Output the [x, y] coordinate of the center of the cell containing the given text.  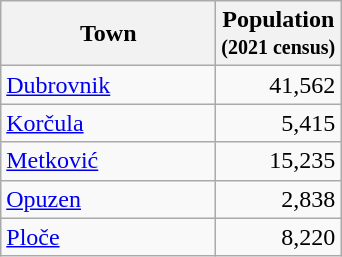
Town [108, 34]
Metković [108, 161]
Korčula [108, 123]
5,415 [278, 123]
2,838 [278, 199]
15,235 [278, 161]
Population(2021 census) [278, 34]
8,220 [278, 237]
41,562 [278, 85]
Dubrovnik [108, 85]
Opuzen [108, 199]
Ploče [108, 237]
